From the cell containing the given text, extract its center point as [x, y] coordinate. 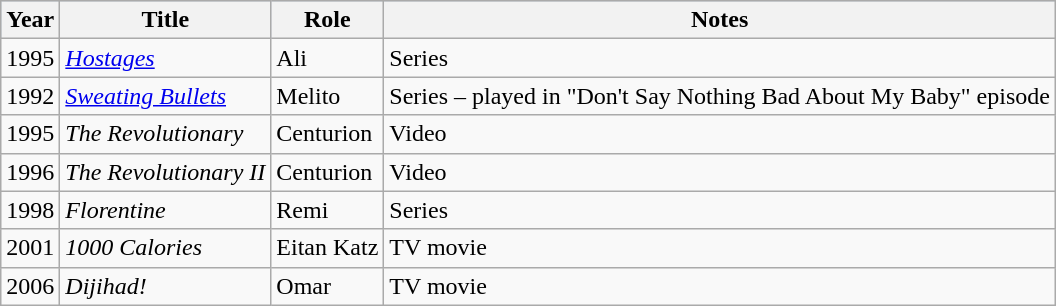
Ali [328, 58]
Melito [328, 96]
1996 [30, 172]
1992 [30, 96]
2006 [30, 286]
Year [30, 20]
Florentine [166, 210]
Series – played in "Don't Say Nothing Bad About My Baby" episode [720, 96]
Dijihad! [166, 286]
Sweating Bullets [166, 96]
Remi [328, 210]
1998 [30, 210]
Omar [328, 286]
The Revolutionary [166, 134]
The Revolutionary II [166, 172]
2001 [30, 248]
Title [166, 20]
Role [328, 20]
1000 Calories [166, 248]
Eitan Katz [328, 248]
Hostages [166, 58]
Notes [720, 20]
